Identify which cell holds the provided text, then report its [X, Y] central coordinate. 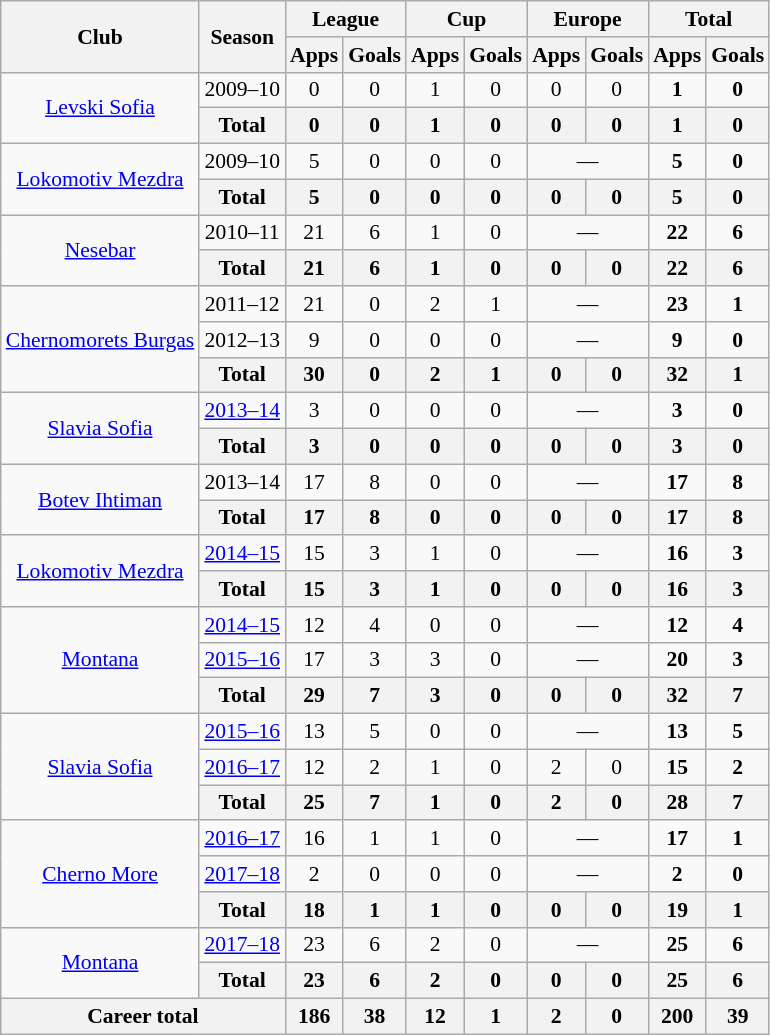
Nesebar [100, 250]
Club [100, 36]
30 [314, 375]
200 [677, 1017]
18 [314, 910]
39 [738, 1017]
19 [677, 910]
38 [374, 1017]
League [346, 19]
Cherno More [100, 874]
Europe [588, 19]
29 [314, 696]
28 [677, 803]
2011–12 [242, 304]
Levski Sofia [100, 108]
186 [314, 1017]
Season [242, 36]
2012–13 [242, 340]
Career total [143, 1017]
2010–11 [242, 233]
Cup [466, 19]
Botev Ihtiman [100, 500]
20 [677, 660]
Chernomorets Burgas [100, 340]
